Locate the cell with the specified text and output its [X, Y] center coordinate. 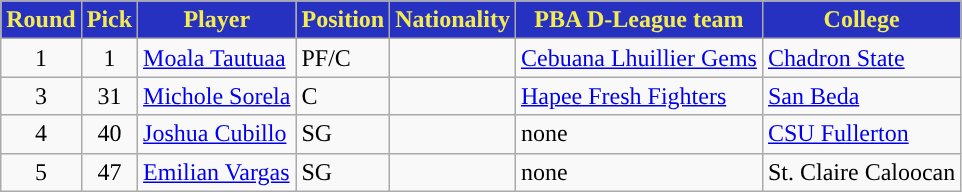
47 [109, 172]
Moala Tautuaa [217, 58]
CSU Fullerton [861, 134]
Michole Sorela [217, 96]
PBA D-League team [638, 20]
San Beda [861, 96]
College [861, 20]
5 [41, 172]
PF/C [343, 58]
Hapee Fresh Fighters [638, 96]
Round [41, 20]
C [343, 96]
Joshua Cubillo [217, 134]
Chadron State [861, 58]
Pick [109, 20]
40 [109, 134]
3 [41, 96]
4 [41, 134]
31 [109, 96]
Nationality [453, 20]
Emilian Vargas [217, 172]
St. Claire Caloocan [861, 172]
Cebuana Lhuillier Gems [638, 58]
Player [217, 20]
Position [343, 20]
